Find where the given text appears and provide that cell's center as (x, y) coordinate. 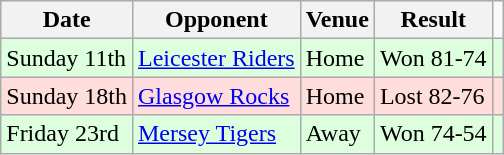
Opponent (216, 20)
Sunday 11th (67, 58)
Won 74-54 (433, 134)
Friday 23rd (67, 134)
Away (337, 134)
Date (67, 20)
Mersey Tigers (216, 134)
Result (433, 20)
Won 81-74 (433, 58)
Glasgow Rocks (216, 96)
Sunday 18th (67, 96)
Lost 82-76 (433, 96)
Venue (337, 20)
Leicester Riders (216, 58)
